Locate the cell with the specified text and output its [X, Y] center coordinate. 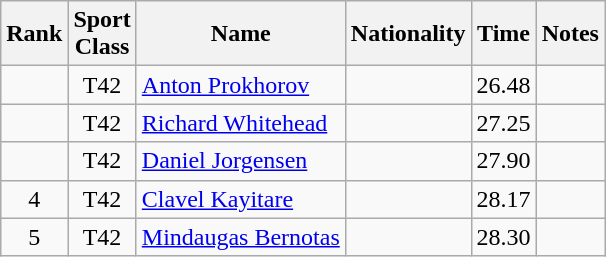
5 [34, 237]
26.48 [504, 85]
Name [240, 34]
Rank [34, 34]
27.90 [504, 161]
28.30 [504, 237]
28.17 [504, 199]
Mindaugas Bernotas [240, 237]
Clavel Kayitare [240, 199]
Notes [570, 34]
4 [34, 199]
Time [504, 34]
SportClass [102, 34]
Nationality [408, 34]
27.25 [504, 123]
Anton Prokhorov [240, 85]
Richard Whitehead [240, 123]
Daniel Jorgensen [240, 161]
